Output the [x, y] coordinate of the center of the cell containing the given text.  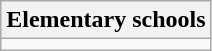
Elementary schools [106, 20]
